Capture the cell that displays the provided text and extract its [X, Y] central coordinate. 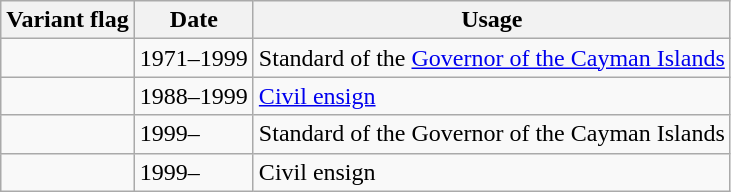
Usage [492, 20]
Date [194, 20]
1988–1999 [194, 96]
1971–1999 [194, 58]
Variant flag [68, 20]
